Return the (x, y) coordinate for the center point of the cell that contains the specified text.  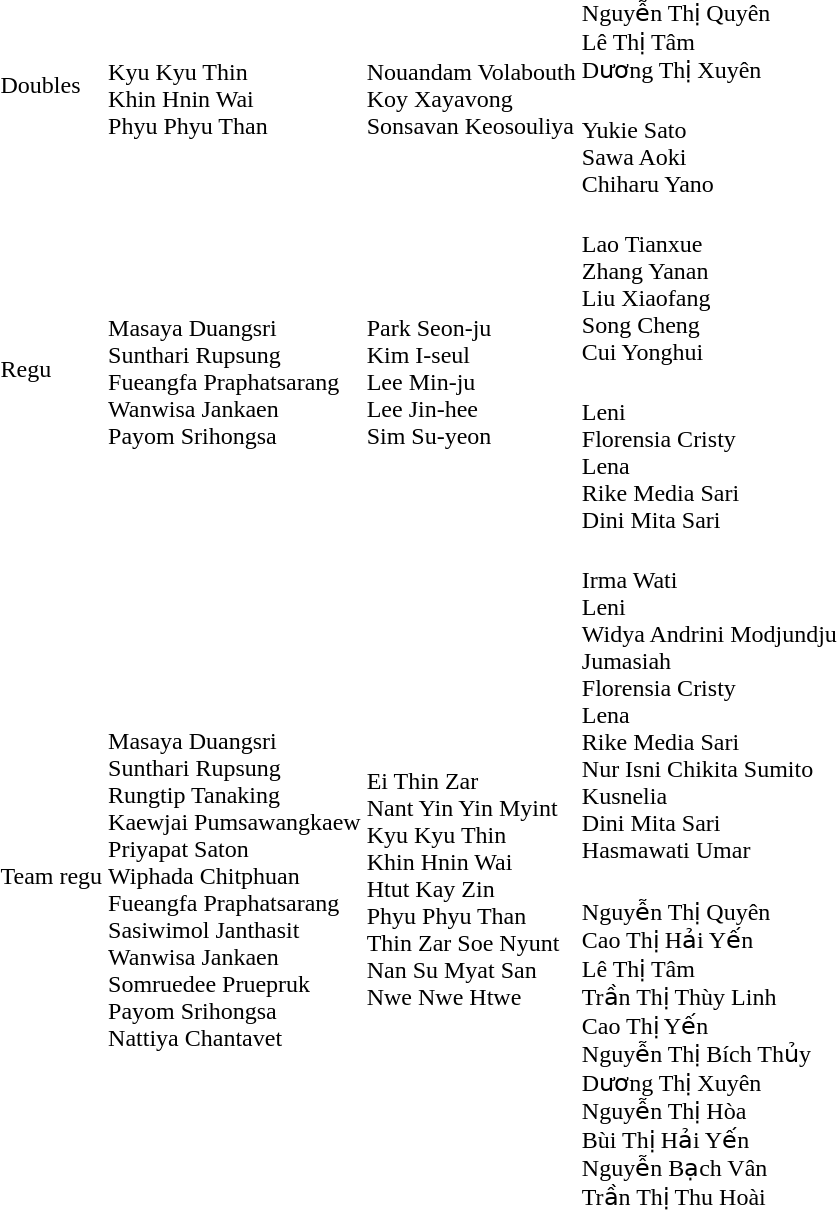
Park Seon-juKim I-seulLee Min-juLee Jin-heeSim Su-yeon (471, 368)
Masaya DuangsriSunthari RupsungFueangfa PraphatsarangWanwisa JankaenPayom Srihongsa (235, 368)
